Search for the cell housing the specified text and yield its [x, y] center coordinate. 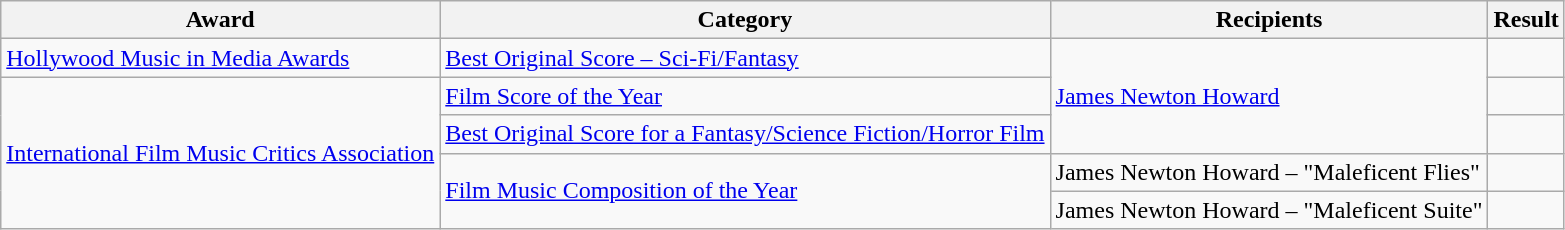
Recipients [1269, 20]
Film Score of the Year [745, 96]
Best Original Score for a Fantasy/Science Fiction/Horror Film [745, 134]
International Film Music Critics Association [220, 153]
Result [1526, 20]
Category [745, 20]
James Newton Howard – "Maleficent Flies" [1269, 172]
Best Original Score – Sci-Fi/Fantasy [745, 58]
James Newton Howard – "Maleficent Suite" [1269, 210]
James Newton Howard [1269, 96]
Film Music Composition of the Year [745, 191]
Award [220, 20]
Hollywood Music in Media Awards [220, 58]
